Return (x, y) of the center of cell containing provided text 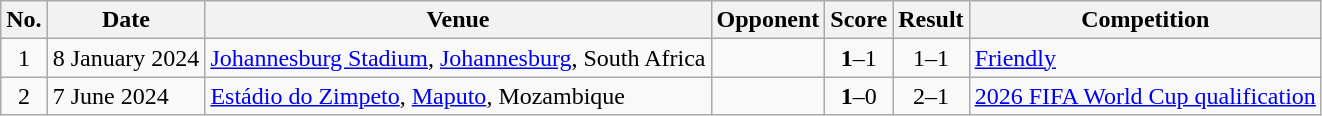
Competition (1145, 20)
8 January 2024 (126, 58)
Date (126, 20)
Result (931, 20)
2026 FIFA World Cup qualification (1145, 96)
Venue (458, 20)
No. (24, 20)
2 (24, 96)
1 (24, 58)
Score (859, 20)
Friendly (1145, 58)
2–1 (931, 96)
1–0 (859, 96)
Johannesburg Stadium, Johannesburg, South Africa (458, 58)
7 June 2024 (126, 96)
Opponent (768, 20)
Estádio do Zimpeto, Maputo, Mozambique (458, 96)
